Locate the cell with the specified text and output its [x, y] center coordinate. 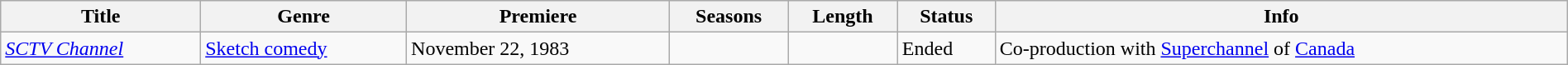
Ended [946, 48]
Status [946, 17]
Info [1281, 17]
Co-production with Superchannel of Canada [1281, 48]
November 22, 1983 [538, 48]
Seasons [729, 17]
Premiere [538, 17]
SCTV Channel [101, 48]
Genre [304, 17]
Length [844, 17]
Title [101, 17]
Sketch comedy [304, 48]
